Extract the [X, Y] coordinate from the center of the cell holding the provided text.  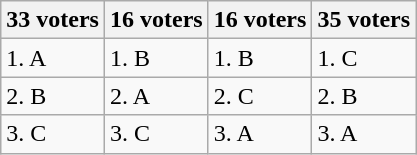
2. C [260, 96]
1. A [53, 58]
35 voters [364, 20]
33 voters [53, 20]
2. A [156, 96]
1. C [364, 58]
